From the cell containing the given text, extract its center point as [x, y] coordinate. 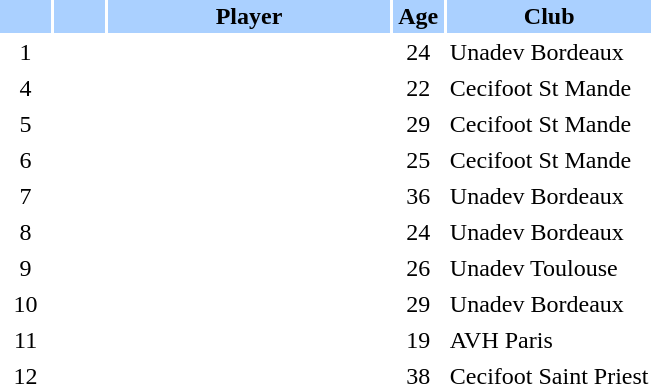
5 [26, 124]
4 [26, 88]
Age [418, 16]
26 [418, 268]
6 [26, 160]
11 [26, 340]
1 [26, 52]
Player [248, 16]
8 [26, 232]
7 [26, 196]
19 [418, 340]
10 [26, 304]
36 [418, 196]
22 [418, 88]
25 [418, 160]
9 [26, 268]
